For the text-containing cell, return its midpoint in [x, y] coordinate format. 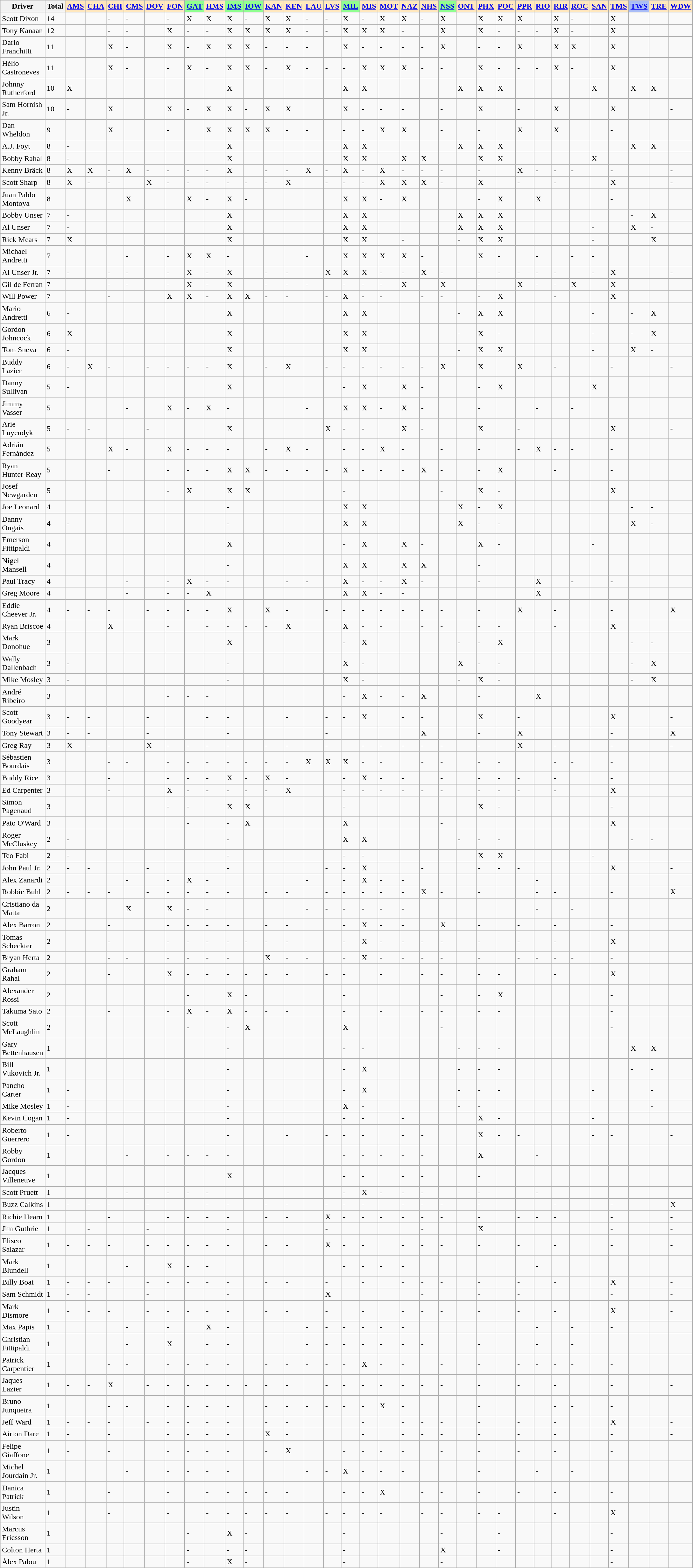
Jacques Villeneuve [23, 1176]
NSS [448, 6]
Emerson Fittipaldi [23, 544]
Billy Boat [23, 1282]
Kenny Bräck [23, 170]
Pancho Carter [23, 1090]
Pato O'Ward [23, 823]
Paul Tracy [23, 581]
Scott Pruett [23, 1192]
14 [55, 18]
Scott McLaughlin [23, 1028]
Bill Vukovich Jr. [23, 1069]
Joe Leonard [23, 507]
Jaques Lazier [23, 1385]
Tony Stewart [23, 733]
Eliseo Salazar [23, 1245]
RIR [561, 6]
Nigel Mansell [23, 565]
Dario Franchitti [23, 47]
André Ribeiro [23, 696]
WDW [681, 6]
Colton Herta [23, 1550]
KEN [293, 6]
Michael Andretti [23, 256]
Jeff Ward [23, 1422]
Buddy Rice [23, 778]
IMS [234, 6]
AMS [75, 6]
MIL [351, 6]
Eddie Cheever Jr. [23, 610]
Josef Newgarden [23, 491]
PPR [525, 6]
Marcus Ericsson [23, 1533]
CHI [115, 6]
MOT [389, 6]
FON [175, 6]
Alex Barron [23, 925]
MIS [369, 6]
HMS [215, 6]
Tomas Scheckter [23, 941]
GAT [194, 6]
Al Unser Jr. [23, 272]
Ryan Briscoe [23, 626]
Robbie Buhl [23, 892]
Mark Dismore [23, 1311]
Scott Sharp [23, 182]
Ryan Hunter-Reay [23, 470]
9 [55, 130]
Jimmy Vasser [23, 408]
Sam Hornish Jr. [23, 109]
Teo Fabi [23, 856]
Kevin Cogan [23, 1118]
A.J. Foyt [23, 146]
Total [55, 6]
NHS [429, 6]
Arie Luyendyk [23, 428]
Cristiano da Matta [23, 909]
Sam Schmidt [23, 1294]
Michel Jourdain Jr. [23, 1471]
Rick Mears [23, 240]
Graham Rahal [23, 974]
John Paul Jr. [23, 868]
Driver [23, 6]
CMS [134, 6]
Bobby Rahal [23, 158]
Roger McCluskey [23, 839]
Takuma Sato [23, 1011]
ONT [466, 6]
SAN [599, 6]
Justin Wilson [23, 1512]
Mario Andretti [23, 313]
Max Papis [23, 1327]
Mark Blundell [23, 1265]
POC [506, 6]
Richie Hearn [23, 1216]
Simon Pagenaud [23, 807]
Alex Zanardi [23, 880]
Patrick Carpentier [23, 1364]
Gordon Johncock [23, 333]
Danny Sullivan [23, 387]
Johnny Rutherford [23, 88]
ROC [580, 6]
Tony Kanaan [23, 31]
PHX [486, 6]
Roberto Guerrero [23, 1134]
Christian Fittipaldi [23, 1344]
Al Unser [23, 227]
LAU [314, 6]
Will Power [23, 296]
LVS [332, 6]
12 [55, 31]
KAN [273, 6]
Robby Gordon [23, 1155]
Greg Ray [23, 745]
Scott Goodyear [23, 716]
CHA [96, 6]
Scott Dixon [23, 18]
NAZ [410, 6]
TWS [639, 6]
Bruno Junqueira [23, 1405]
Felipe Giaffone [23, 1451]
Mark Donohue [23, 643]
Jim Guthrie [23, 1229]
Tom Sneva [23, 350]
RIO [543, 6]
Adrián Fernández [23, 449]
Hélio Castroneves [23, 67]
Sébastien Bourdais [23, 762]
Buzz Calkins [23, 1204]
Greg Moore [23, 593]
TRE [659, 6]
Airton Dare [23, 1434]
Gil de Ferran [23, 284]
Danny Ongais [23, 524]
Buddy Lazier [23, 366]
Dan Wheldon [23, 130]
Álex Palou [23, 1562]
Alexander Rossi [23, 994]
Ed Carpenter [23, 790]
DOV [155, 6]
Wally Dallenbach [23, 663]
Bobby Unser [23, 215]
TMS [619, 6]
Bryan Herta [23, 958]
Juan Pablo Montoya [23, 199]
Danica Patrick [23, 1492]
IOW [253, 6]
Gary Bettenhausen [23, 1049]
